From the cell containing the given text, extract its center point as [x, y] coordinate. 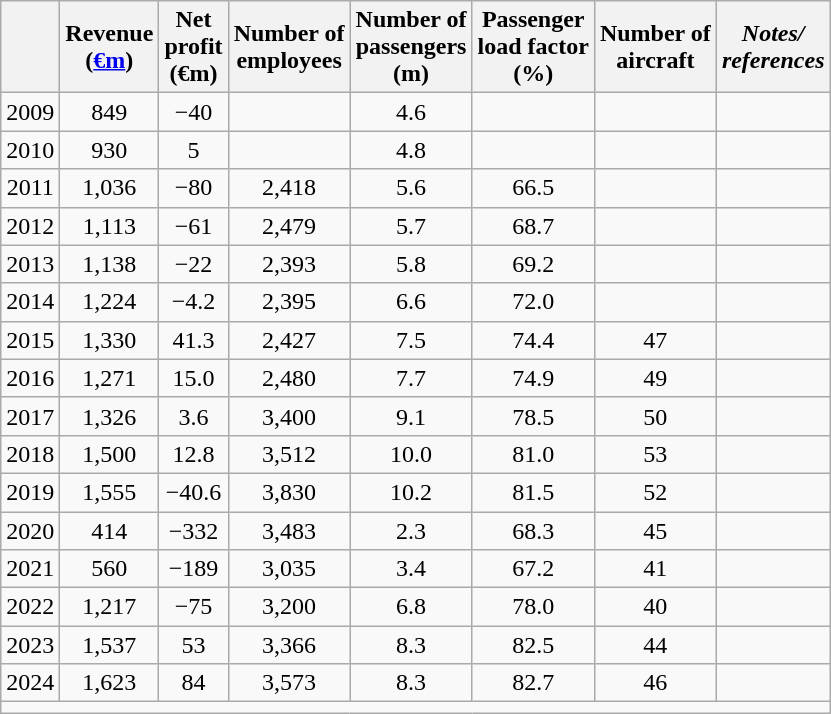
2,418 [289, 188]
Passengerload factor(%) [533, 47]
560 [110, 569]
1,555 [110, 492]
849 [110, 112]
5.6 [411, 188]
−75 [194, 607]
3,483 [289, 531]
−332 [194, 531]
2022 [30, 607]
2.3 [411, 531]
2010 [30, 150]
84 [194, 683]
3.6 [194, 416]
7.5 [411, 340]
2,479 [289, 226]
4.8 [411, 150]
3,366 [289, 645]
1,330 [110, 340]
50 [655, 416]
3.4 [411, 569]
1,036 [110, 188]
2017 [30, 416]
74.4 [533, 340]
2,393 [289, 264]
9.1 [411, 416]
5.7 [411, 226]
49 [655, 378]
78.5 [533, 416]
78.0 [533, 607]
Notes/references [773, 47]
12.8 [194, 454]
1,623 [110, 683]
82.7 [533, 683]
2021 [30, 569]
2020 [30, 531]
81.0 [533, 454]
2016 [30, 378]
10.0 [411, 454]
46 [655, 683]
2,395 [289, 302]
52 [655, 492]
3,512 [289, 454]
414 [110, 531]
2011 [30, 188]
3,200 [289, 607]
−80 [194, 188]
68.3 [533, 531]
81.5 [533, 492]
5 [194, 150]
1,271 [110, 378]
40 [655, 607]
−22 [194, 264]
−189 [194, 569]
1,326 [110, 416]
2023 [30, 645]
47 [655, 340]
2014 [30, 302]
Netprofit(€m) [194, 47]
−61 [194, 226]
41.3 [194, 340]
930 [110, 150]
3,035 [289, 569]
67.2 [533, 569]
7.7 [411, 378]
1,500 [110, 454]
2018 [30, 454]
69.2 [533, 264]
2012 [30, 226]
−40.6 [194, 492]
2024 [30, 683]
6.6 [411, 302]
15.0 [194, 378]
Number ofemployees [289, 47]
10.2 [411, 492]
5.8 [411, 264]
Revenue(€m) [110, 47]
66.5 [533, 188]
Number ofaircraft [655, 47]
1,537 [110, 645]
68.7 [533, 226]
72.0 [533, 302]
41 [655, 569]
2019 [30, 492]
1,138 [110, 264]
1,224 [110, 302]
Number ofpassengers(m) [411, 47]
3,830 [289, 492]
2015 [30, 340]
3,400 [289, 416]
4.6 [411, 112]
2009 [30, 112]
2,427 [289, 340]
−40 [194, 112]
3,573 [289, 683]
6.8 [411, 607]
45 [655, 531]
1,217 [110, 607]
−4.2 [194, 302]
74.9 [533, 378]
44 [655, 645]
2013 [30, 264]
82.5 [533, 645]
2,480 [289, 378]
1,113 [110, 226]
